Locate the cell with the specified text and output its (X, Y) center coordinate. 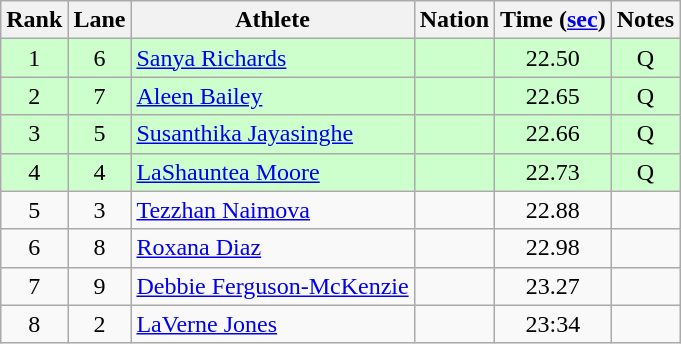
Susanthika Jayasinghe (272, 134)
9 (100, 286)
Time (sec) (554, 20)
Rank (34, 20)
Sanya Richards (272, 58)
Athlete (272, 20)
22.88 (554, 210)
22.66 (554, 134)
Lane (100, 20)
22.98 (554, 248)
22.73 (554, 172)
Debbie Ferguson-McKenzie (272, 286)
Aleen Bailey (272, 96)
Tezzhan Naimova (272, 210)
Roxana Diaz (272, 248)
23.27 (554, 286)
22.50 (554, 58)
23:34 (554, 324)
Notes (645, 20)
1 (34, 58)
22.65 (554, 96)
Nation (454, 20)
LaShauntea Moore (272, 172)
LaVerne Jones (272, 324)
